Capture the cell that displays the provided text and extract its [x, y] central coordinate. 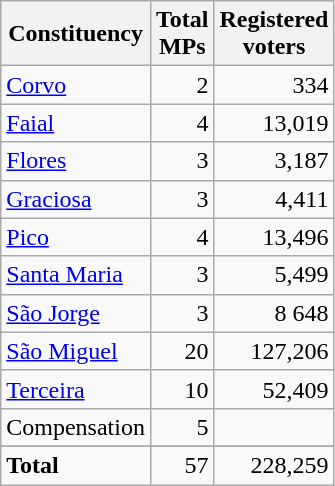
228,259 [274, 465]
127,206 [274, 351]
Terceira [76, 389]
Compensation [76, 427]
Graciosa [76, 199]
3,187 [274, 161]
5 [182, 427]
5,499 [274, 275]
13,496 [274, 237]
52,409 [274, 389]
10 [182, 389]
Faial [76, 123]
Total MPs [182, 34]
13,019 [274, 123]
2 [182, 85]
São Miguel [76, 351]
Total [76, 465]
Santa Maria [76, 275]
Corvo [76, 85]
Flores [76, 161]
334 [274, 85]
57 [182, 465]
São Jorge [76, 313]
20 [182, 351]
Registeredvoters [274, 34]
8 648 [274, 313]
4,411 [274, 199]
Pico [76, 237]
Constituency [76, 34]
